Locate the cell with the specified text and output its (x, y) center coordinate. 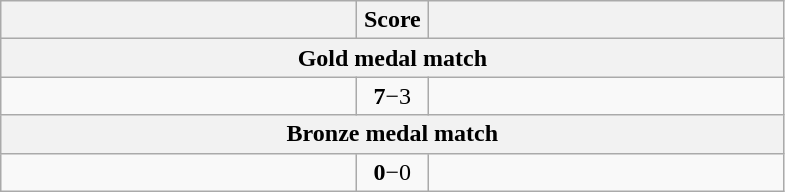
Bronze medal match (392, 134)
0−0 (392, 172)
Gold medal match (392, 58)
Score (392, 20)
7−3 (392, 96)
